For the text-containing cell, return its midpoint in (X, Y) coordinate format. 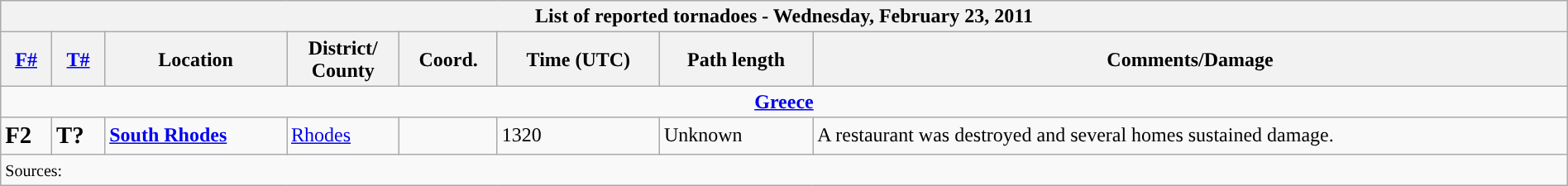
Coord. (448, 60)
District/County (342, 60)
Rhodes (342, 136)
Greece (784, 102)
F# (26, 60)
Time (UTC) (578, 60)
Location (196, 60)
Unknown (736, 136)
F2 (26, 136)
Path length (736, 60)
T? (79, 136)
Comments/Damage (1191, 60)
List of reported tornadoes - Wednesday, February 23, 2011 (784, 17)
A restaurant was destroyed and several homes sustained damage. (1191, 136)
1320 (578, 136)
Sources: (784, 169)
T# (79, 60)
South Rhodes (196, 136)
